Provide the (X, Y) coordinate of the cell's center where the given text is located.  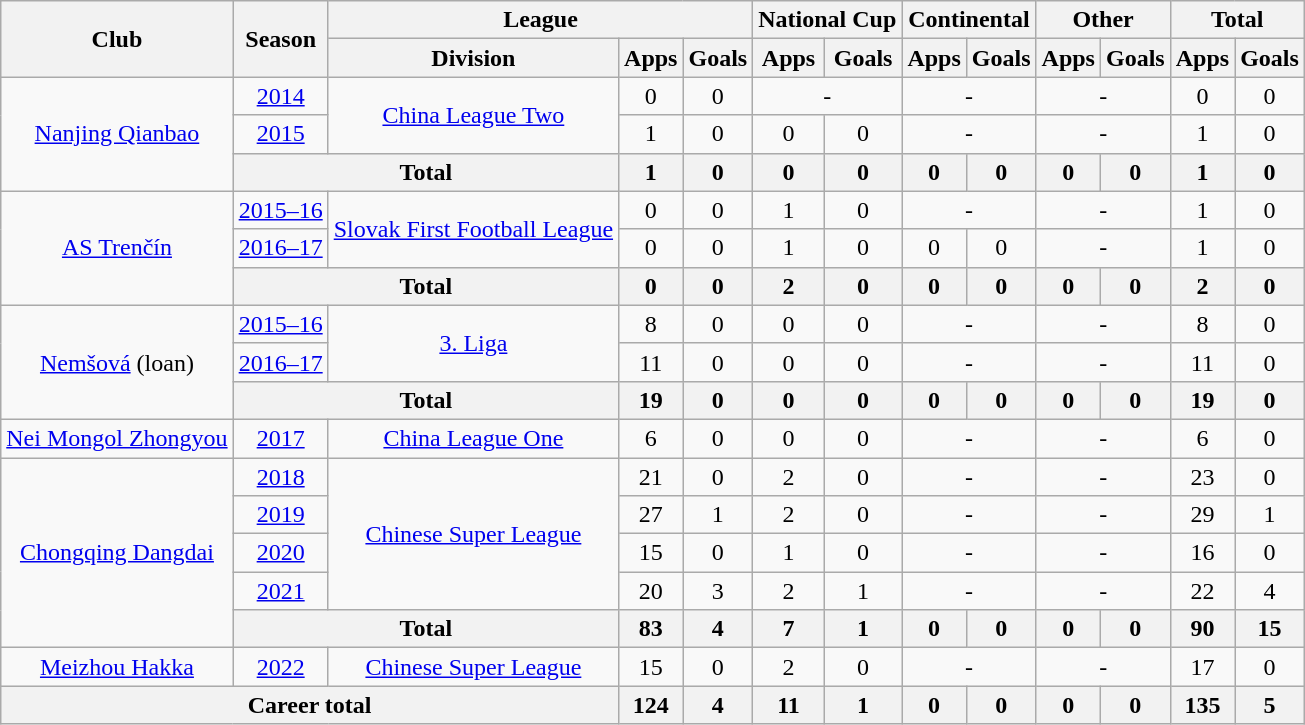
20 (651, 591)
China League Two (473, 115)
135 (1202, 705)
16 (1202, 553)
Slovak First Football League (473, 229)
2018 (280, 477)
China League One (473, 438)
7 (789, 629)
League (540, 20)
Nanjing Qianbao (117, 134)
3 (718, 591)
2014 (280, 96)
2015 (280, 134)
Nemšová (loan) (117, 362)
22 (1202, 591)
Nei Mongol Zhongyou (117, 438)
83 (651, 629)
AS Trenčín (117, 248)
90 (1202, 629)
2021 (280, 591)
3. Liga (473, 343)
Season (280, 39)
Other (1103, 20)
2020 (280, 553)
National Cup (828, 20)
21 (651, 477)
Career total (310, 705)
Chongqing Dangdai (117, 553)
2017 (280, 438)
2019 (280, 515)
Club (117, 39)
29 (1202, 515)
5 (1270, 705)
17 (1202, 667)
23 (1202, 477)
Continental (969, 20)
2022 (280, 667)
Division (473, 58)
124 (651, 705)
27 (651, 515)
Meizhou Hakka (117, 667)
